Detect which cell encompasses the target text, then output its (X, Y) center coordinate. 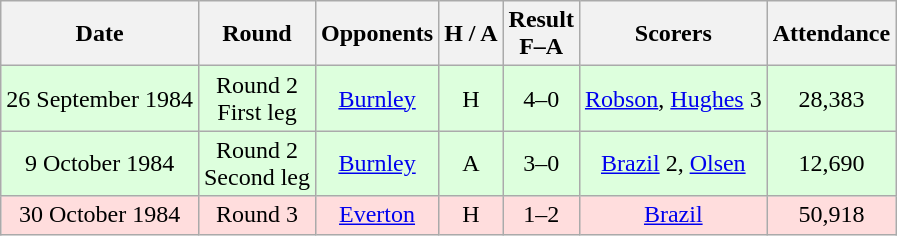
ResultF–A (541, 34)
Opponents (376, 34)
28,383 (831, 98)
Round 2First leg (256, 98)
Date (100, 34)
Round 2Second leg (256, 164)
9 October 1984 (100, 164)
30 October 1984 (100, 215)
Round (256, 34)
3–0 (541, 164)
4–0 (541, 98)
Scorers (673, 34)
26 September 1984 (100, 98)
Brazil (673, 215)
Robson, Hughes 3 (673, 98)
A (471, 164)
Everton (376, 215)
50,918 (831, 215)
Brazil 2, Olsen (673, 164)
12,690 (831, 164)
H / A (471, 34)
Attendance (831, 34)
Round 3 (256, 215)
1–2 (541, 215)
